Identify which cell holds the provided text, then report its (X, Y) central coordinate. 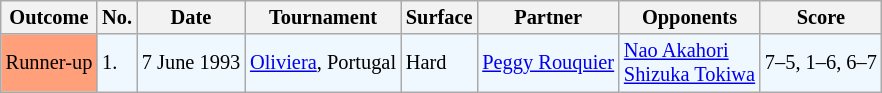
Outcome (49, 17)
Tournament (323, 17)
Nao Akahori Shizuka Tokiwa (690, 63)
Opponents (690, 17)
Runner-up (49, 63)
Peggy Rouquier (548, 63)
Partner (548, 17)
Surface (439, 17)
Oliviera, Portugal (323, 63)
7–5, 1–6, 6–7 (821, 63)
Score (821, 17)
Hard (439, 63)
Date (191, 17)
7 June 1993 (191, 63)
No. (117, 17)
1. (117, 63)
